Extract the [X, Y] coordinate from the center of the cell holding the provided text.  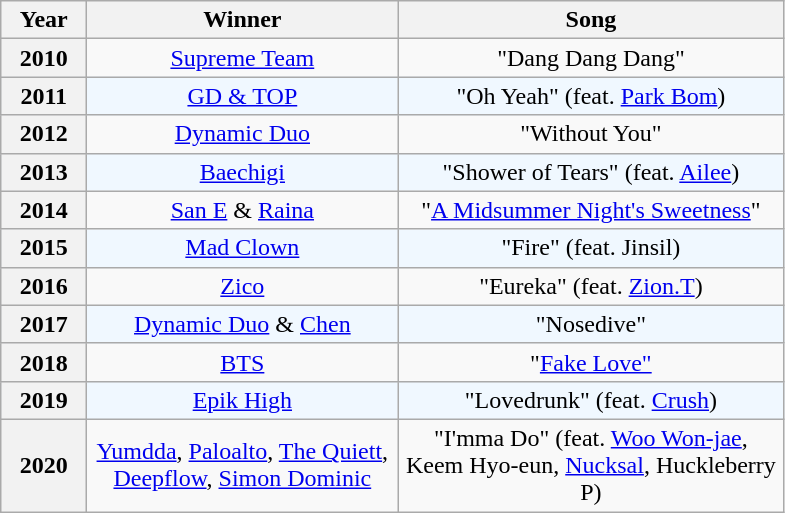
"Fake Love" [591, 362]
2014 [44, 210]
"I'mma Do" (feat. Woo Won-jae, Keem Hyo-eun, Nucksal, Huckleberry P) [591, 465]
2020 [44, 465]
2012 [44, 134]
"Dang Dang Dang" [591, 58]
BTS [242, 362]
Epik High [242, 400]
"Lovedrunk" (feat. Crush) [591, 400]
Year [44, 20]
2010 [44, 58]
2018 [44, 362]
"Nosedive" [591, 324]
Baechigi [242, 172]
San E & Raina [242, 210]
2015 [44, 248]
Supreme Team [242, 58]
2013 [44, 172]
"Oh Yeah" (feat. Park Bom) [591, 96]
2019 [44, 400]
Yumdda, Paloalto, The Quiett, Deepflow, Simon Dominic [242, 465]
Zico [242, 286]
"Without You" [591, 134]
"A Midsummer Night's Sweetness" [591, 210]
GD & TOP [242, 96]
Dynamic Duo [242, 134]
Winner [242, 20]
"Shower of Tears" (feat. Ailee) [591, 172]
Mad Clown [242, 248]
Song [591, 20]
Dynamic Duo & Chen [242, 324]
2011 [44, 96]
"Eureka" (feat. Zion.T) [591, 286]
2017 [44, 324]
"Fire" (feat. Jinsil) [591, 248]
2016 [44, 286]
